Search for the cell housing the specified text and yield its (X, Y) center coordinate. 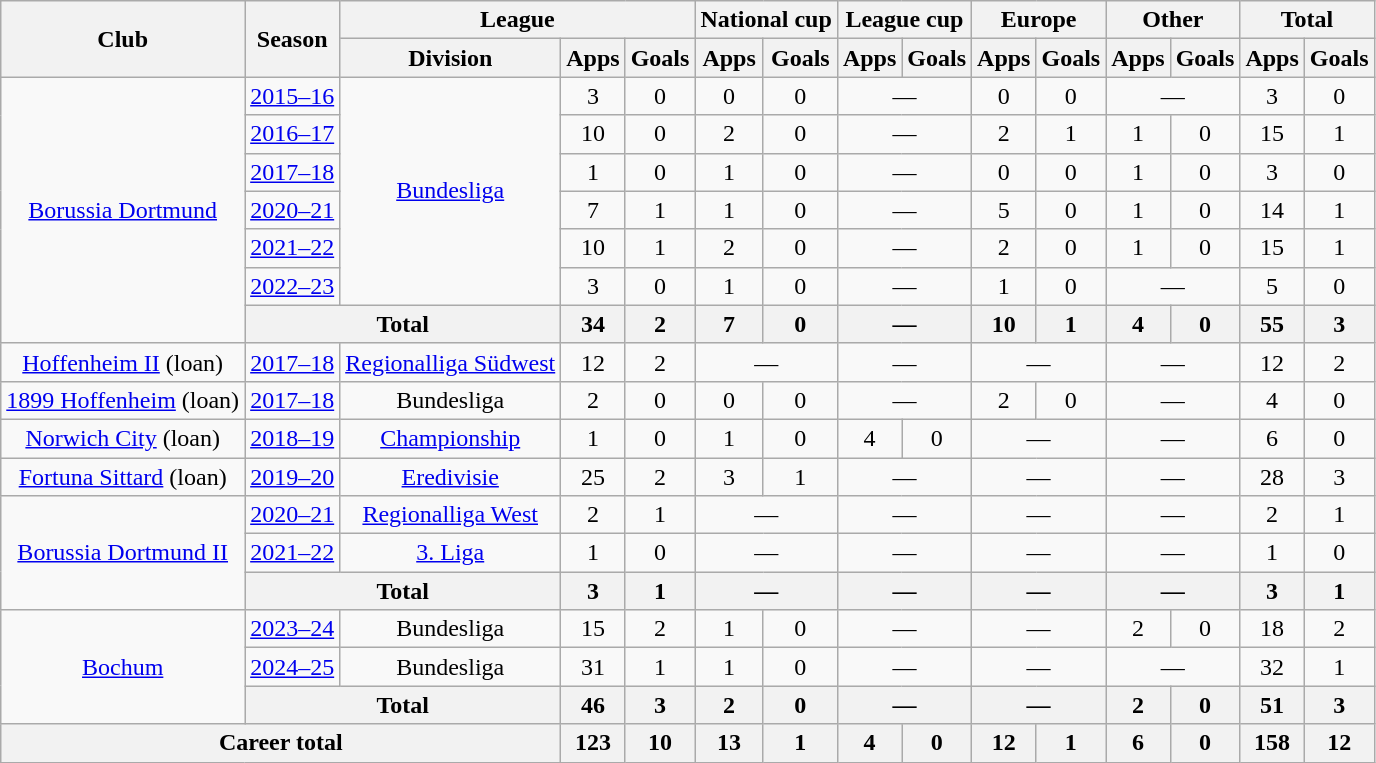
Hoffenheim II (loan) (123, 362)
Norwich City (loan) (123, 438)
55 (1272, 324)
31 (593, 667)
Fortuna Sittard (loan) (123, 477)
3. Liga (450, 553)
National cup (766, 20)
18 (1272, 629)
Bochum (123, 667)
2019–20 (292, 477)
Regionalliga Südwest (450, 362)
2018–19 (292, 438)
34 (593, 324)
League cup (904, 20)
Division (450, 58)
2015–16 (292, 96)
Championship (450, 438)
Career total (281, 743)
32 (1272, 667)
Club (123, 39)
51 (1272, 705)
Europe (1039, 20)
2023–24 (292, 629)
Borussia Dortmund (123, 210)
1899 Hoffenheim (loan) (123, 400)
Eredivisie (450, 477)
Borussia Dortmund II (123, 553)
25 (593, 477)
2022–23 (292, 286)
2016–17 (292, 134)
46 (593, 705)
2024–25 (292, 667)
Regionalliga West (450, 515)
League (518, 20)
28 (1272, 477)
Other (1173, 20)
14 (1272, 210)
13 (729, 743)
158 (1272, 743)
Season (292, 39)
123 (593, 743)
